Return [x, y] of the center of cell containing provided text 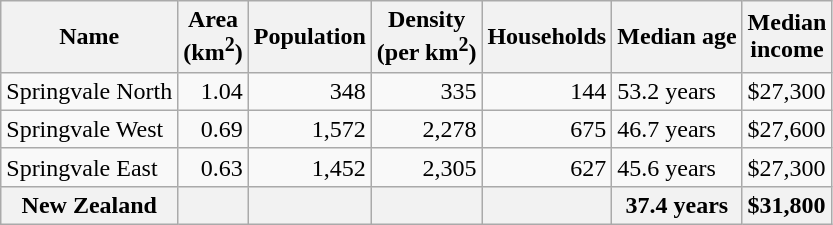
$27,600 [787, 129]
53.2 years [677, 91]
$31,800 [787, 205]
Springvale West [90, 129]
Population [310, 37]
1,452 [310, 167]
0.69 [213, 129]
Medianincome [787, 37]
Density(per km2) [426, 37]
45.6 years [677, 167]
0.63 [213, 167]
335 [426, 91]
Springvale North [90, 91]
144 [547, 91]
46.7 years [677, 129]
1,572 [310, 129]
Median age [677, 37]
2,278 [426, 129]
1.04 [213, 91]
348 [310, 91]
Households [547, 37]
New Zealand [90, 205]
Name [90, 37]
2,305 [426, 167]
37.4 years [677, 205]
675 [547, 129]
Area(km2) [213, 37]
627 [547, 167]
Springvale East [90, 167]
